Pinpoint the cell where the given text exists, returning its [x, y] midpoint coordinate. 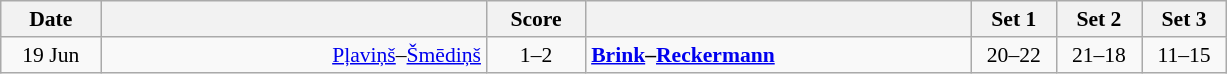
Set 2 [1098, 19]
Set 1 [1014, 19]
Score [536, 19]
11–15 [1184, 55]
Brink–Reckermann [778, 55]
Pļaviņš–Šmēdiņš [294, 55]
Set 3 [1184, 19]
19 Jun [51, 55]
20–22 [1014, 55]
21–18 [1098, 55]
1–2 [536, 55]
Date [51, 19]
